Return [X, Y] of the center of cell containing provided text 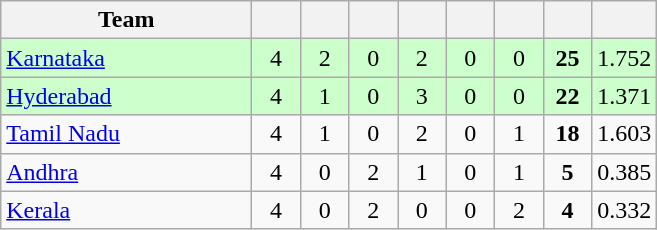
1.371 [624, 96]
1.603 [624, 134]
Andhra [126, 172]
22 [568, 96]
18 [568, 134]
Team [126, 20]
Kerala [126, 210]
1.752 [624, 58]
Tamil Nadu [126, 134]
0.385 [624, 172]
Karnataka [126, 58]
Hyderabad [126, 96]
3 [422, 96]
25 [568, 58]
0.332 [624, 210]
5 [568, 172]
